Output the (x, y) coordinate of the center of the cell containing the given text.  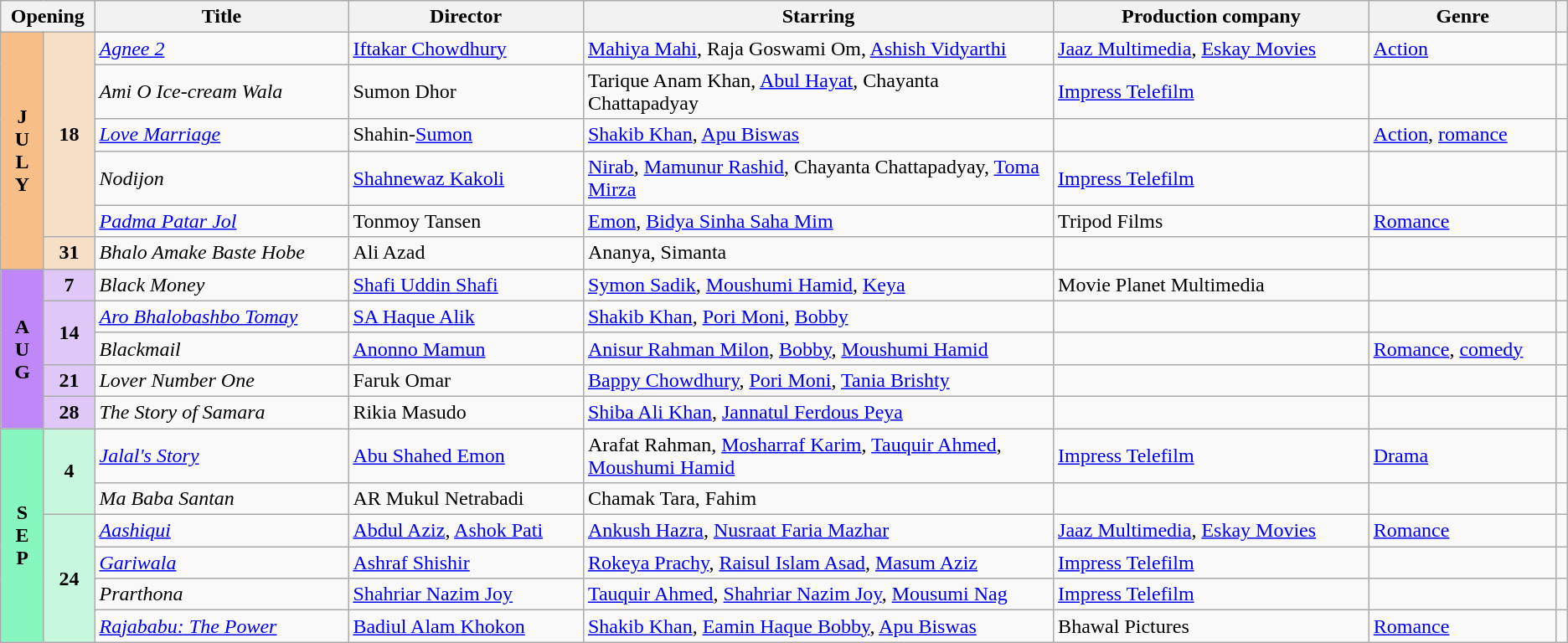
Blackmail (221, 348)
Shakib Khan, Pori Moni, Bobby (818, 316)
Tripod Films (1211, 221)
Tauquir Ahmed, Shahriar Nazim Joy, Mousumi Nag (818, 594)
7 (69, 285)
Nirab, Mamunur Rashid, Chayanta Chattapadyay, Toma Mirza (818, 177)
Movie Planet Multimedia (1211, 285)
Shafi Uddin Shafi (466, 285)
Faruk Omar (466, 380)
Drama (1462, 455)
4 (69, 472)
Ali Azad (466, 253)
Opening (48, 17)
Action, romance (1462, 135)
Anonno Mamun (466, 348)
Romance, comedy (1462, 348)
Shahriar Nazim Joy (466, 594)
Tarique Anam Khan, Abul Hayat, Chayanta Chattapadyay (818, 92)
Chamak Tara, Fahim (818, 499)
24 (69, 579)
Ma Baba Santan (221, 499)
Black Money (221, 285)
Arafat Rahman, Mosharraf Karim, Tauquir Ahmed, Moushumi Hamid (818, 455)
Symon Sadik, Moushumi Hamid, Keya (818, 285)
Rajababu: The Power (221, 626)
Bhalo Amake Baste Hobe (221, 253)
21 (69, 380)
Bappy Chowdhury, Pori Moni, Tania Brishty (818, 380)
AUG (22, 348)
The Story of Samara (221, 412)
Abu Shahed Emon (466, 455)
AR Mukul Netrabadi (466, 499)
Aashiqui (221, 531)
Bhawal Pictures (1211, 626)
Emon, Bidya Sinha Saha Mim (818, 221)
Rokeya Prachy, Raisul Islam Asad, Masum Aziz (818, 563)
SEP (22, 536)
Genre (1462, 17)
Jalal's Story (221, 455)
Love Marriage (221, 135)
Mahiya Mahi, Raja Goswami Om, Ashish Vidyarthi (818, 49)
Abdul Aziz, Ashok Pati (466, 531)
Sumon Dhor (466, 92)
Starring (818, 17)
Padma Patar Jol (221, 221)
Badiul Alam Khokon (466, 626)
Shahin-Sumon (466, 135)
Anisur Rahman Milon, Bobby, Moushumi Hamid (818, 348)
Iftakar Chowdhury (466, 49)
Gariwala (221, 563)
Aro Bhalobashbo Tomay (221, 316)
Action (1462, 49)
Director (466, 17)
Agnee 2 (221, 49)
Shakib Khan, Apu Biswas (818, 135)
Ananya, Simanta (818, 253)
18 (69, 135)
28 (69, 412)
JULY (22, 151)
Prarthona (221, 594)
Nodijon (221, 177)
Ami O Ice-cream Wala (221, 92)
Production company (1211, 17)
14 (69, 332)
Shahnewaz Kakoli (466, 177)
Ashraf Shishir (466, 563)
Tonmoy Tansen (466, 221)
Shiba Ali Khan, Jannatul Ferdous Peya (818, 412)
Rikia Masudo (466, 412)
Title (221, 17)
SA Haque Alik (466, 316)
Lover Number One (221, 380)
31 (69, 253)
Shakib Khan, Eamin Haque Bobby, Apu Biswas (818, 626)
Ankush Hazra, Nusraat Faria Mazhar (818, 531)
